Detect which cell encompasses the target text, then output its [X, Y] center coordinate. 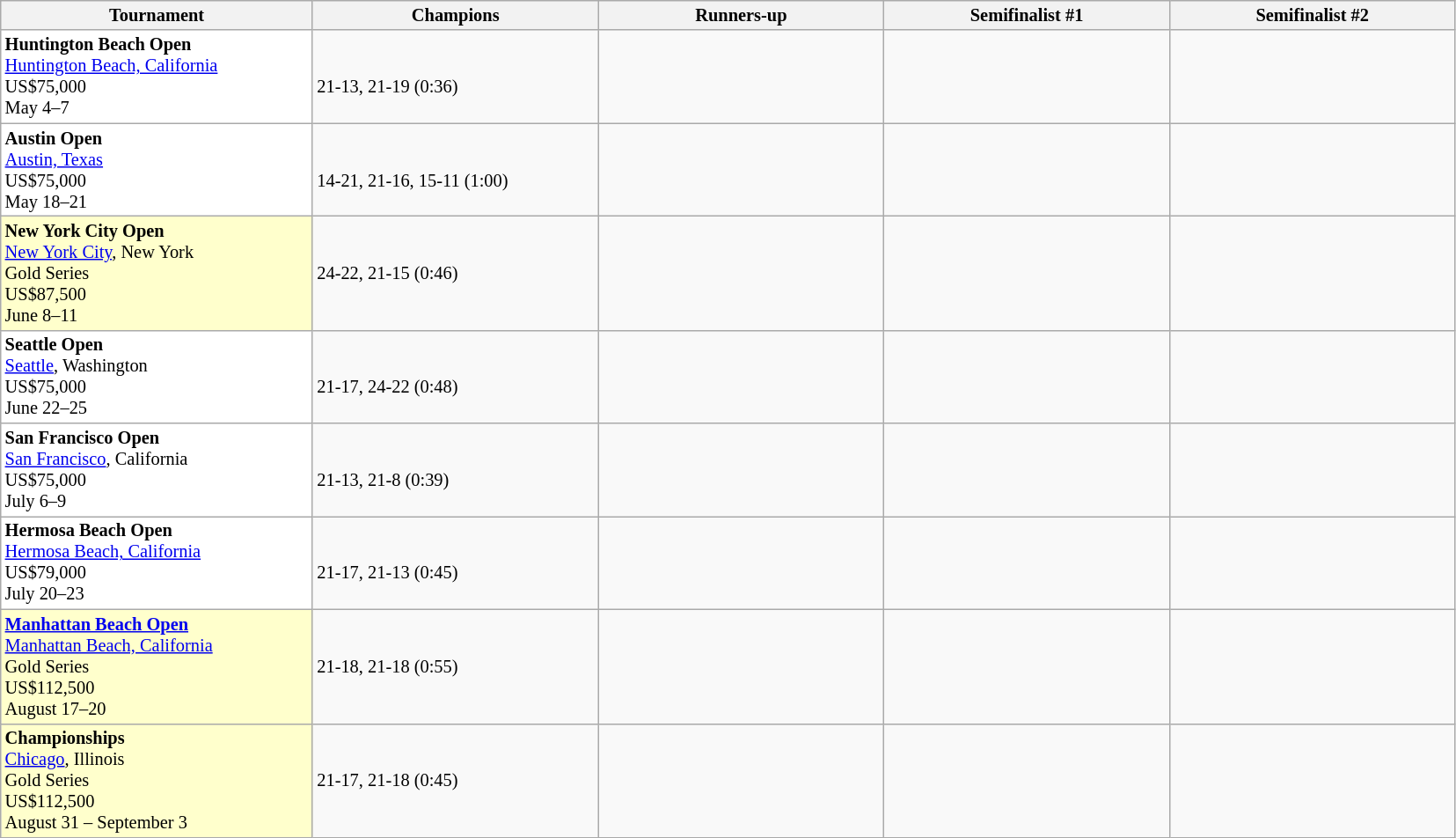
Tournament [157, 15]
24-22, 21-15 (0:46) [456, 273]
14-21, 21-16, 15-11 (1:00) [456, 170]
Hermosa Beach OpenHermosa Beach, CaliforniaUS$79,000July 20–23 [157, 562]
21-13, 21-8 (0:39) [456, 470]
21-17, 24-22 (0:48) [456, 377]
Seattle OpenSeattle, WashingtonUS$75,000June 22–25 [157, 377]
New York City OpenNew York City, New YorkGold SeriesUS$87,500June 8–11 [157, 273]
Austin OpenAustin, TexasUS$75,000May 18–21 [157, 170]
21-18, 21-18 (0:55) [456, 666]
Champions [456, 15]
ChampionshipsChicago, IllinoisGold SeriesUS$112,500August 31 – September 3 [157, 781]
21-17, 21-18 (0:45) [456, 781]
Semifinalist #1 [1028, 15]
San Francisco OpenSan Francisco, CaliforniaUS$75,000July 6–9 [157, 470]
Runners-up [741, 15]
Manhattan Beach OpenManhattan Beach, CaliforniaGold SeriesUS$112,500August 17–20 [157, 666]
Semifinalist #2 [1313, 15]
Huntington Beach OpenHuntington Beach, CaliforniaUS$75,000May 4–7 [157, 77]
21-13, 21-19 (0:36) [456, 77]
21-17, 21-13 (0:45) [456, 562]
